For the text-containing cell, return its midpoint in (x, y) coordinate format. 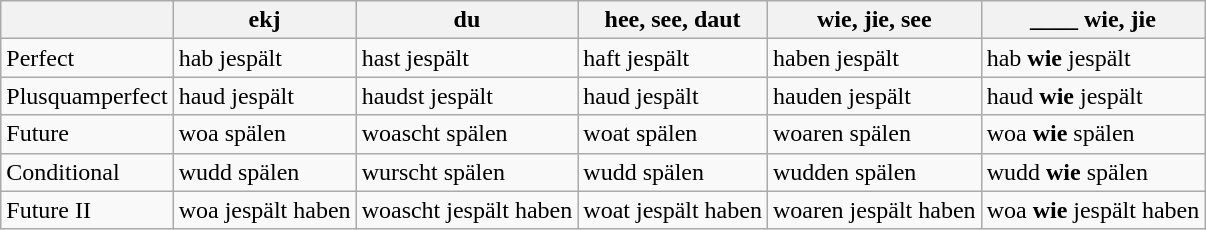
woascht spälen (467, 134)
woat jespält haben (673, 210)
wudden spälen (874, 172)
woaren jespält haben (874, 210)
Future II (87, 210)
hast jespält (467, 58)
woa jespält haben (264, 210)
____ wie, jie (1093, 20)
wudd wie spälen (1093, 172)
haben jespält (874, 58)
du (467, 20)
woat spälen (673, 134)
hab jespält (264, 58)
Future (87, 134)
hee, see, daut (673, 20)
hab wie jespält (1093, 58)
woaren spälen (874, 134)
Conditional (87, 172)
hauden jespält (874, 96)
haud wie jespält (1093, 96)
woascht jespält haben (467, 210)
woa wie jespält haben (1093, 210)
wie, jie, see (874, 20)
haudst jespält (467, 96)
woa wie spälen (1093, 134)
ekj (264, 20)
haft jespält (673, 58)
woa spälen (264, 134)
Plusquamperfect (87, 96)
wurscht spälen (467, 172)
Perfect (87, 58)
